Capture the cell that displays the provided text and extract its (X, Y) central coordinate. 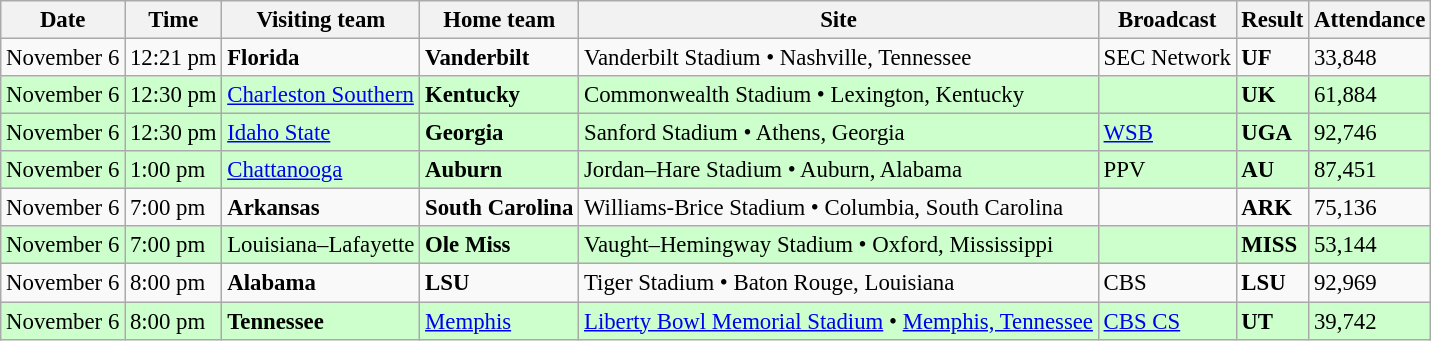
Ole Miss (500, 245)
Vanderbilt (500, 58)
39,742 (1370, 321)
South Carolina (500, 208)
SEC Network (1167, 58)
92,969 (1370, 283)
Vaught–Hemingway Stadium • Oxford, Mississippi (839, 245)
53,144 (1370, 245)
Jordan–Hare Stadium • Auburn, Alabama (839, 170)
UF (1272, 58)
CBS CS (1167, 321)
Georgia (500, 133)
61,884 (1370, 95)
Idaho State (321, 133)
UGA (1272, 133)
Tiger Stadium • Baton Rouge, Louisiana (839, 283)
Williams-Brice Stadium • Columbia, South Carolina (839, 208)
Broadcast (1167, 20)
Result (1272, 20)
Vanderbilt Stadium • Nashville, Tennessee (839, 58)
75,136 (1370, 208)
ARK (1272, 208)
Attendance (1370, 20)
Florida (321, 58)
Date (63, 20)
AU (1272, 170)
92,746 (1370, 133)
MISS (1272, 245)
Louisiana–Lafayette (321, 245)
Memphis (500, 321)
UK (1272, 95)
Home team (500, 20)
Arkansas (321, 208)
Site (839, 20)
33,848 (1370, 58)
UT (1272, 321)
Auburn (500, 170)
Commonwealth Stadium • Lexington, Kentucky (839, 95)
1:00 pm (174, 170)
Liberty Bowl Memorial Stadium • Memphis, Tennessee (839, 321)
Visiting team (321, 20)
Tennessee (321, 321)
87,451 (1370, 170)
Sanford Stadium • Athens, Georgia (839, 133)
12:21 pm (174, 58)
Kentucky (500, 95)
Time (174, 20)
WSB (1167, 133)
PPV (1167, 170)
Chattanooga (321, 170)
CBS (1167, 283)
Charleston Southern (321, 95)
Alabama (321, 283)
